Detect which cell encompasses the target text, then output its [x, y] center coordinate. 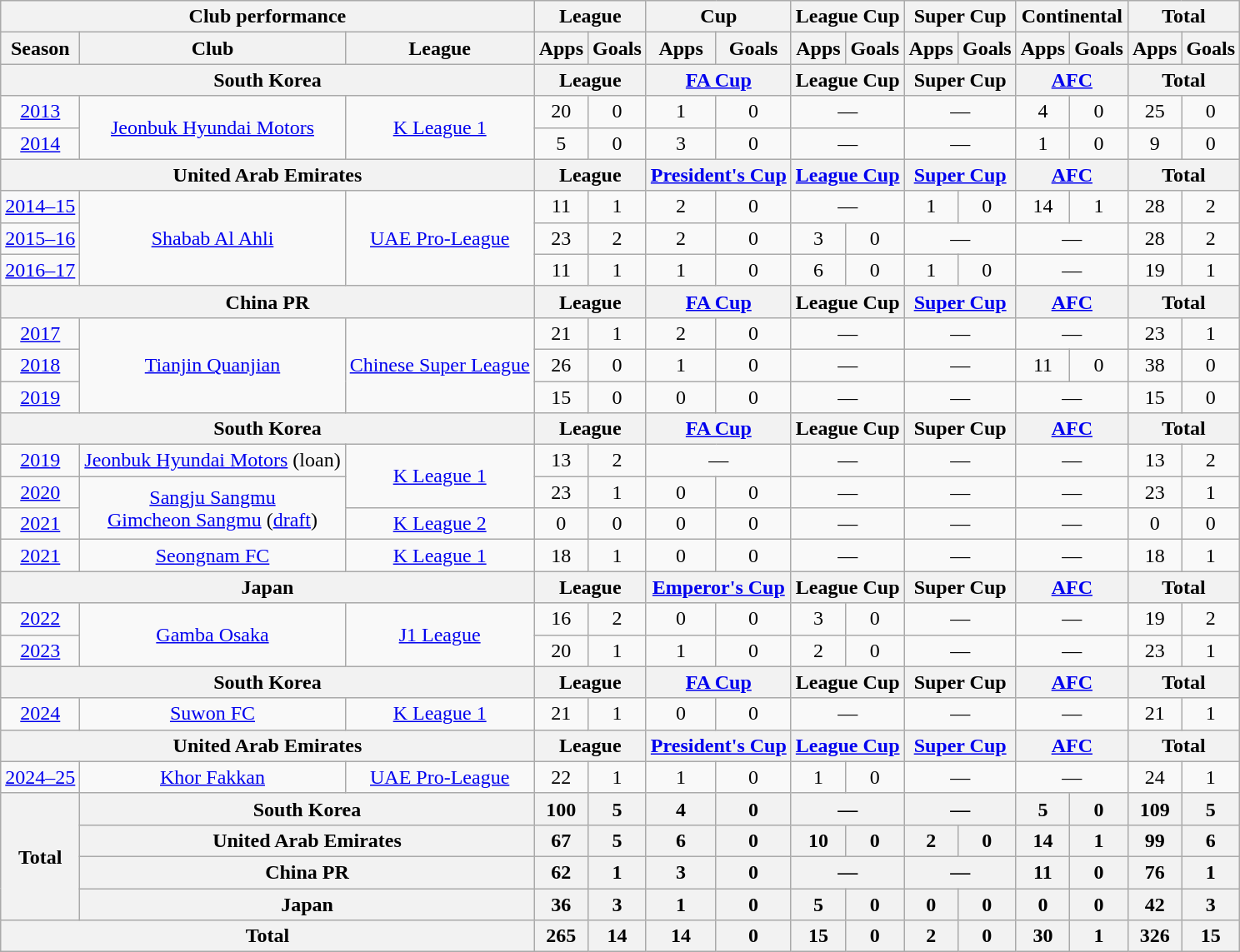
22 [561, 777]
Club [212, 48]
Chinese Super League [440, 365]
Shabab Al Ahli [212, 238]
2022 [40, 619]
Seongnam FC [212, 556]
265 [561, 936]
10 [818, 840]
Sangju Sangmu Gimcheon Sangmu (draft) [212, 508]
Jeonbuk Hyundai Motors (loan) [212, 461]
2014 [40, 143]
2013 [40, 112]
109 [1154, 809]
25 [1154, 112]
16 [561, 619]
Jeonbuk Hyundai Motors [212, 127]
Club performance [267, 17]
J1 League [440, 635]
24 [1154, 777]
K League 2 [440, 524]
9 [1154, 143]
2023 [40, 650]
2017 [40, 333]
2018 [40, 365]
62 [561, 872]
Season [40, 48]
2024 [40, 714]
2020 [40, 492]
36 [561, 904]
30 [1042, 936]
67 [561, 840]
76 [1154, 872]
38 [1154, 365]
99 [1154, 840]
2015–16 [40, 238]
26 [561, 365]
326 [1154, 936]
2024–25 [40, 777]
Suwon FC [212, 714]
Gamba Osaka [212, 635]
2014–15 [40, 207]
42 [1154, 904]
Continental [1072, 17]
100 [561, 809]
2016–17 [40, 270]
Tianjin Quanjian [212, 365]
Cup [718, 17]
Khor Fakkan [212, 777]
Emperor's Cup [718, 587]
